Extract the [x, y] coordinate from the center of the cell holding the provided text.  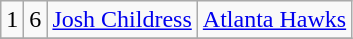
1 [12, 20]
Josh Childress [122, 20]
Atlanta Hawks [274, 20]
6 [36, 20]
